Find where the given text appears and provide that cell's center as (X, Y) coordinate. 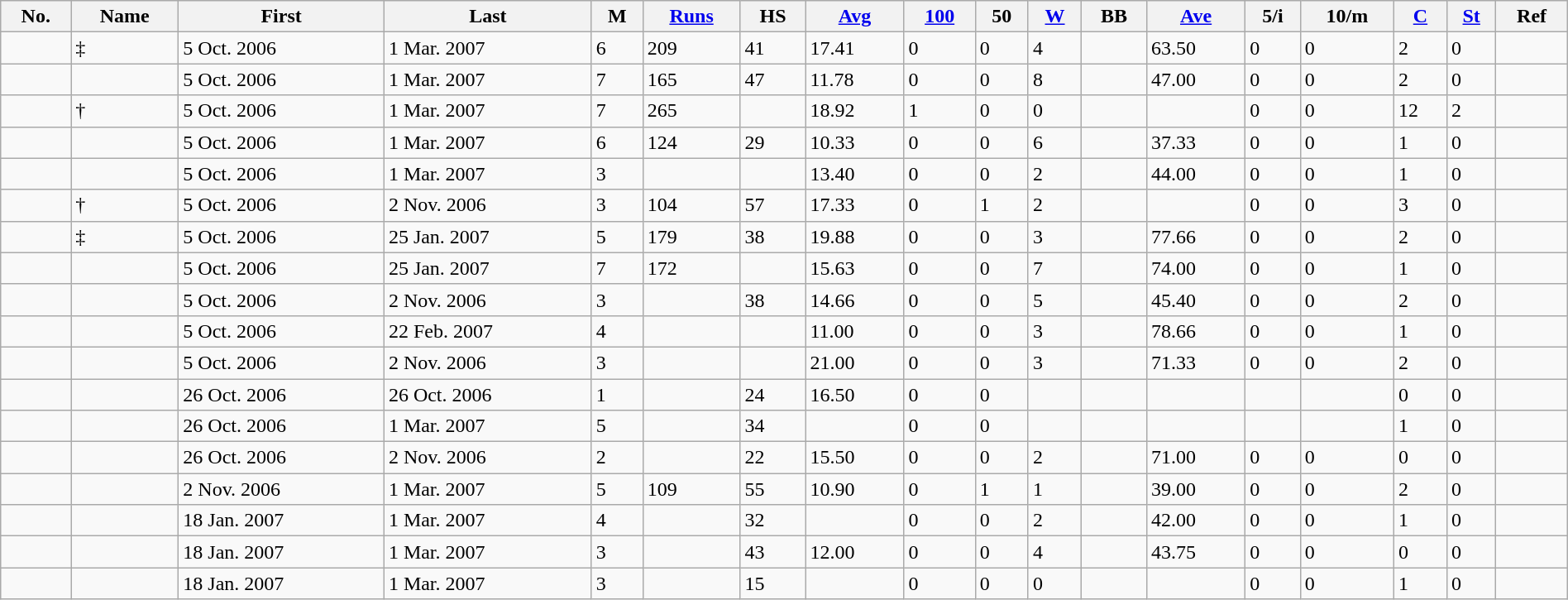
M (617, 17)
100 (939, 17)
19.88 (855, 237)
63.50 (1196, 48)
8 (1054, 79)
104 (691, 205)
44.00 (1196, 174)
165 (691, 79)
Ref (1532, 17)
55 (772, 489)
HS (772, 17)
50 (1002, 17)
11.78 (855, 79)
109 (691, 489)
15 (772, 583)
77.66 (1196, 237)
17.33 (855, 205)
Name (125, 17)
Ave (1196, 17)
12 (1420, 111)
78.66 (1196, 331)
22 (772, 458)
39.00 (1196, 489)
179 (691, 237)
71.00 (1196, 458)
BB (1115, 17)
45.40 (1196, 300)
71.33 (1196, 362)
29 (772, 142)
Runs (691, 17)
43 (772, 552)
74.00 (1196, 268)
21.00 (855, 362)
265 (691, 111)
47 (772, 79)
15.50 (855, 458)
13.40 (855, 174)
11.00 (855, 331)
10.90 (855, 489)
24 (772, 395)
16.50 (855, 395)
47.00 (1196, 79)
57 (772, 205)
34 (772, 426)
5/i (1274, 17)
41 (772, 48)
14.66 (855, 300)
32 (772, 521)
15.63 (855, 268)
17.41 (855, 48)
Last (488, 17)
22 Feb. 2007 (488, 331)
St (1472, 17)
10.33 (855, 142)
C (1420, 17)
W (1054, 17)
Avg (855, 17)
No. (36, 17)
42.00 (1196, 521)
124 (691, 142)
37.33 (1196, 142)
12.00 (855, 552)
18.92 (855, 111)
172 (691, 268)
10/m (1346, 17)
43.75 (1196, 552)
209 (691, 48)
First (281, 17)
